Capture the cell that displays the provided text and extract its [x, y] central coordinate. 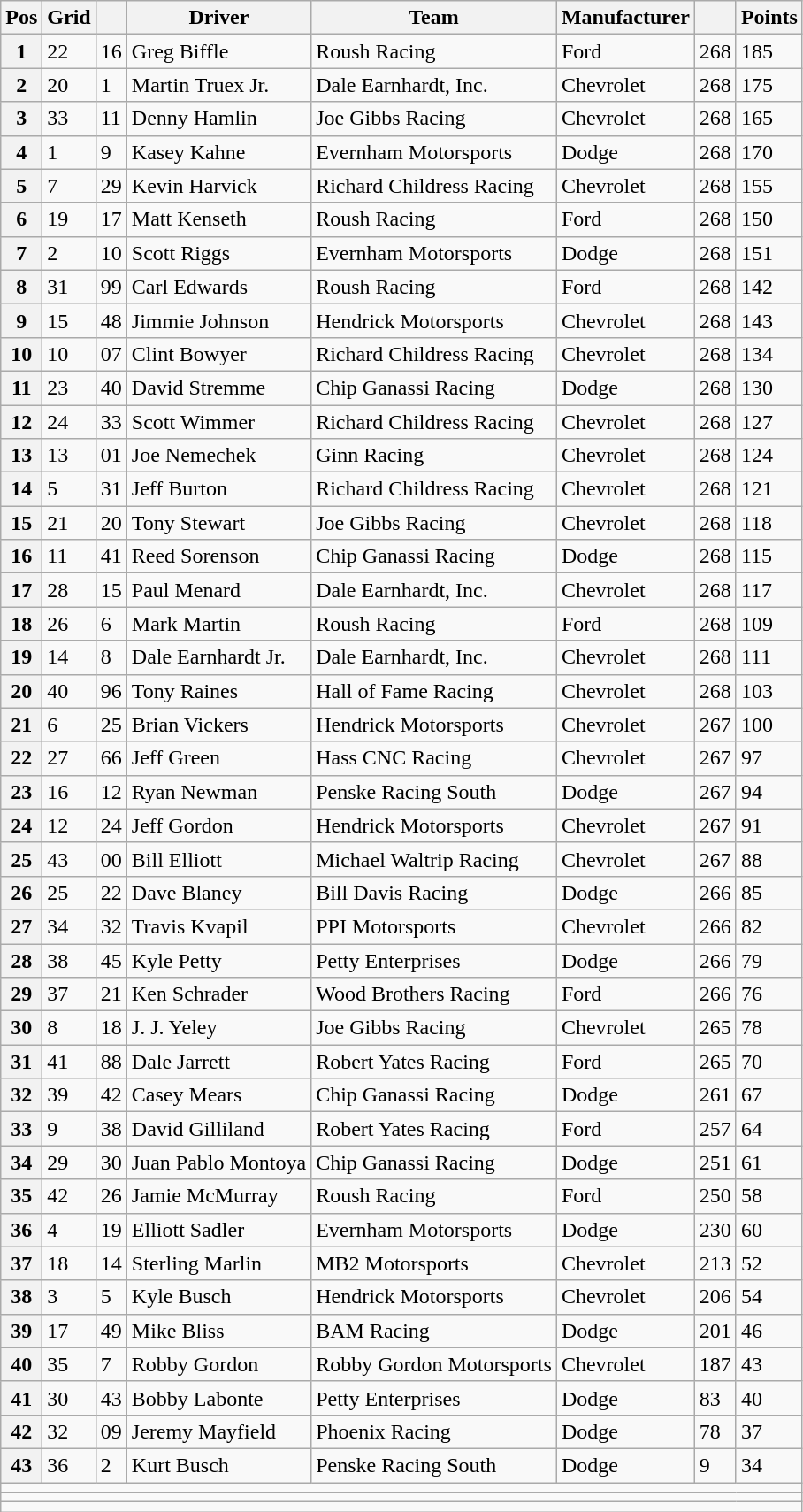
82 [769, 926]
Team [434, 18]
Denny Hamlin [218, 119]
David Gilliland [218, 1129]
Robby Gordon [218, 1364]
Ginn Racing [434, 456]
Kyle Busch [218, 1297]
Dale Earnhardt Jr. [218, 657]
60 [769, 1230]
09 [111, 1431]
48 [111, 320]
45 [111, 960]
96 [111, 691]
85 [769, 893]
Points [769, 18]
61 [769, 1163]
67 [769, 1095]
01 [111, 456]
Carl Edwards [218, 287]
Paul Menard [218, 590]
201 [715, 1331]
BAM Racing [434, 1331]
150 [769, 219]
109 [769, 624]
175 [769, 85]
Wood Brothers Racing [434, 994]
155 [769, 186]
103 [769, 691]
58 [769, 1196]
Jeremy Mayfield [218, 1431]
130 [769, 388]
100 [769, 725]
Tony Stewart [218, 523]
46 [769, 1331]
206 [715, 1297]
142 [769, 287]
91 [769, 825]
Mark Martin [218, 624]
117 [769, 590]
185 [769, 51]
Grid [69, 18]
52 [769, 1263]
Elliott Sadler [218, 1230]
Kyle Petty [218, 960]
121 [769, 489]
230 [715, 1230]
261 [715, 1095]
83 [715, 1398]
79 [769, 960]
251 [715, 1163]
170 [769, 152]
Bobby Labonte [218, 1398]
Brian Vickers [218, 725]
54 [769, 1297]
Jimmie Johnson [218, 320]
Hall of Fame Racing [434, 691]
66 [111, 758]
David Stremme [218, 388]
151 [769, 253]
Clint Bowyer [218, 354]
187 [715, 1364]
07 [111, 354]
Jamie McMurray [218, 1196]
Casey Mears [218, 1095]
127 [769, 422]
Michael Waltrip Racing [434, 859]
Hass CNC Racing [434, 758]
124 [769, 456]
Driver [218, 18]
Joe Nemechek [218, 456]
115 [769, 556]
99 [111, 287]
00 [111, 859]
Jeff Gordon [218, 825]
213 [715, 1263]
64 [769, 1129]
Robby Gordon Motorsports [434, 1364]
Sterling Marlin [218, 1263]
Juan Pablo Montoya [218, 1163]
J. J. Yeley [218, 1028]
Phoenix Racing [434, 1431]
Travis Kvapil [218, 926]
250 [715, 1196]
111 [769, 657]
Reed Sorenson [218, 556]
PPI Motorsports [434, 926]
49 [111, 1331]
76 [769, 994]
Dale Jarrett [218, 1062]
Tony Raines [218, 691]
143 [769, 320]
Martin Truex Jr. [218, 85]
Scott Riggs [218, 253]
Manufacturer [625, 18]
Jeff Green [218, 758]
Jeff Burton [218, 489]
Matt Kenseth [218, 219]
134 [769, 354]
Ken Schrader [218, 994]
Kurt Busch [218, 1465]
70 [769, 1062]
Pos [21, 18]
Scott Wimmer [218, 422]
Dave Blaney [218, 893]
MB2 Motorsports [434, 1263]
97 [769, 758]
94 [769, 792]
118 [769, 523]
Greg Biffle [218, 51]
Kasey Kahne [218, 152]
257 [715, 1129]
165 [769, 119]
Ryan Newman [218, 792]
Mike Bliss [218, 1331]
Bill Davis Racing [434, 893]
Kevin Harvick [218, 186]
Bill Elliott [218, 859]
